Return [X, Y] of the center of cell containing provided text 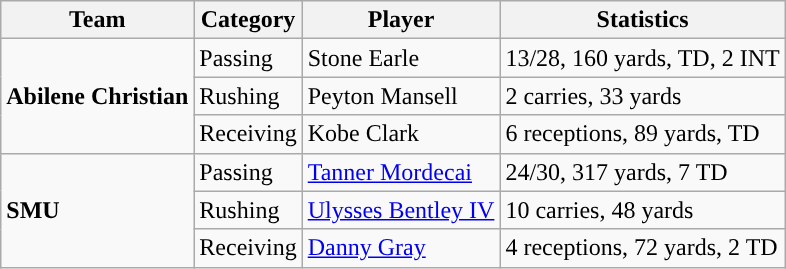
Category [248, 20]
Peyton Mansell [401, 96]
Danny Gray [401, 248]
2 carries, 33 yards [642, 96]
4 receptions, 72 yards, 2 TD [642, 248]
13/28, 160 yards, TD, 2 INT [642, 58]
6 receptions, 89 yards, TD [642, 134]
Team [98, 20]
Player [401, 20]
Tanner Mordecai [401, 172]
Kobe Clark [401, 134]
Stone Earle [401, 58]
Abilene Christian [98, 96]
SMU [98, 210]
Ulysses Bentley IV [401, 210]
10 carries, 48 yards [642, 210]
24/30, 317 yards, 7 TD [642, 172]
Statistics [642, 20]
